Search for the cell housing the specified text and yield its [X, Y] center coordinate. 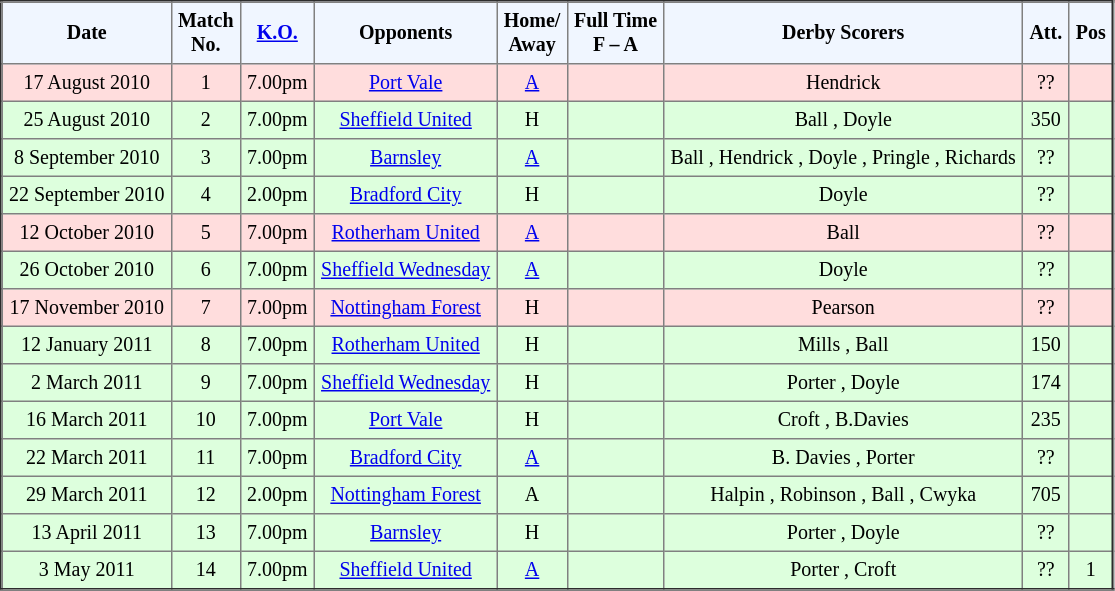
K.O. [277, 33]
B. Davies , Porter [844, 458]
7 [206, 308]
4 [206, 195]
150 [1046, 345]
Hendrick [844, 83]
8 September 2010 [87, 158]
13 [206, 533]
Ball , Doyle [844, 120]
Opponents [406, 33]
29 March 2011 [87, 495]
12 [206, 495]
Porter , Croft [844, 570]
174 [1046, 383]
235 [1046, 420]
25 August 2010 [87, 120]
Pearson [844, 308]
3 [206, 158]
Att. [1046, 33]
Date [87, 33]
22 September 2010 [87, 195]
Halpin , Robinson , Ball , Cwyka [844, 495]
Pos [1091, 33]
17 August 2010 [87, 83]
Ball , Hendrick , Doyle , Pringle , Richards [844, 158]
8 [206, 345]
3 May 2011 [87, 570]
9 [206, 383]
MatchNo. [206, 33]
6 [206, 270]
Mills , Ball [844, 345]
11 [206, 458]
Full TimeF – A [616, 33]
14 [206, 570]
2 [206, 120]
2 March 2011 [87, 383]
350 [1046, 120]
13 April 2011 [87, 533]
22 March 2011 [87, 458]
12 January 2011 [87, 345]
16 March 2011 [87, 420]
10 [206, 420]
Ball [844, 233]
5 [206, 233]
12 October 2010 [87, 233]
705 [1046, 495]
Croft , B.Davies [844, 420]
Derby Scorers [844, 33]
26 October 2010 [87, 270]
17 November 2010 [87, 308]
Home/Away [532, 33]
